Provide the (X, Y) coordinate of the cell's center where the given text is located.  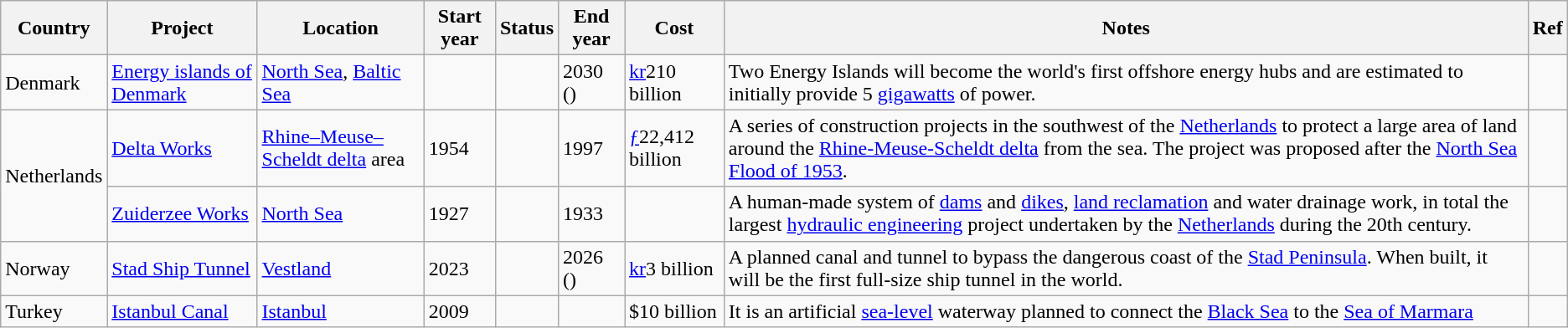
2009 (459, 311)
It is an artificial sea-level waterway planned to connect the Black Sea to the Sea of Marmara (1126, 311)
Rhine–Meuse–Scheldt delta area (340, 148)
North Sea, Baltic Sea (340, 82)
Istanbul (340, 311)
ƒ22,412 billion (675, 148)
Cost (675, 28)
Country (54, 28)
Status (526, 28)
kr3 billion (675, 268)
2023 (459, 268)
2026 () (591, 268)
1933 (591, 214)
kr210 billion (675, 82)
2030 () (591, 82)
Start year (459, 28)
End year (591, 28)
Two Energy Islands will become the world's first offshore energy hubs and are estimated to initially provide 5 gigawatts of power. (1126, 82)
Stad Ship Tunnel (183, 268)
Turkey (54, 311)
1927 (459, 214)
Notes (1126, 28)
Norway (54, 268)
Istanbul Canal (183, 311)
A planned canal and tunnel to bypass the dangerous coast of the Stad Peninsula. When built, it will be the first full-size ship tunnel in the world. (1126, 268)
Ref (1548, 28)
1954 (459, 148)
Energy islands of Denmark (183, 82)
Location (340, 28)
Project (183, 28)
Denmark (54, 82)
Zuiderzee Works (183, 214)
Vestland (340, 268)
Delta Works (183, 148)
North Sea (340, 214)
1997 (591, 148)
$10 billion (675, 311)
Netherlands (54, 176)
